Pinpoint the cell where the given text exists, returning its (x, y) midpoint coordinate. 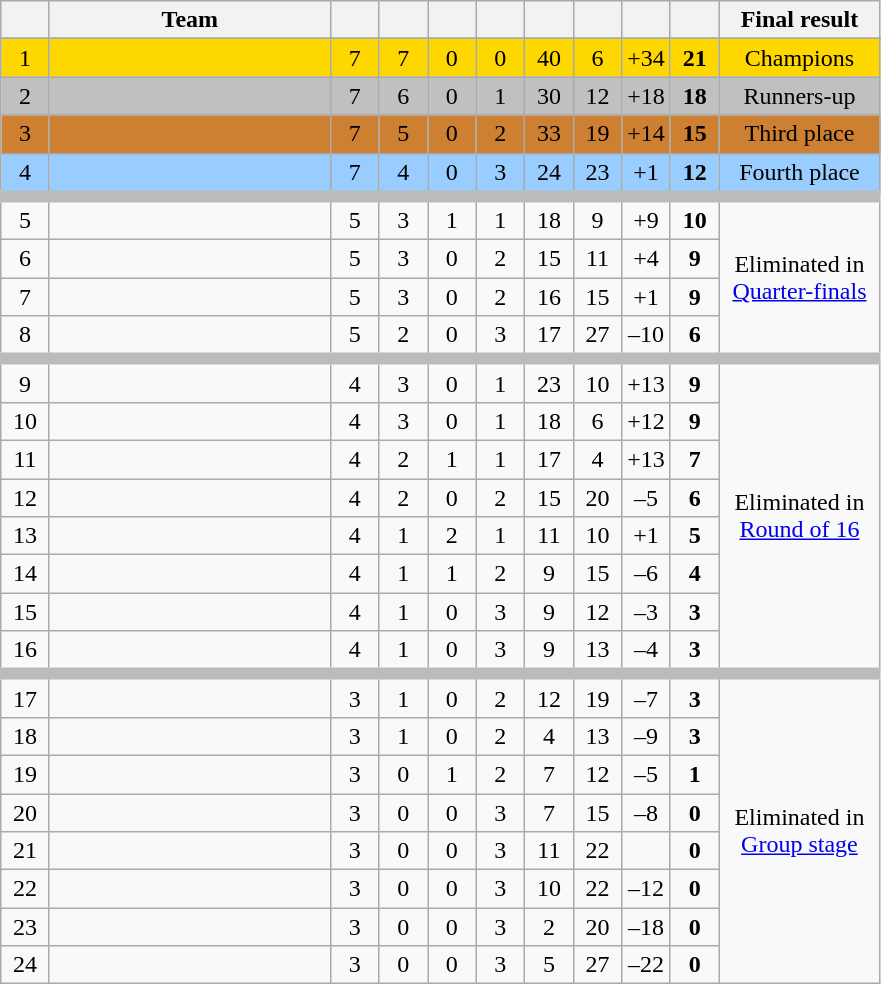
–9 (646, 736)
33 (550, 134)
–18 (646, 927)
8 (26, 338)
–6 (646, 574)
Fourth place (800, 174)
Champions (800, 58)
–22 (646, 965)
+34 (646, 58)
+14 (646, 134)
+4 (646, 259)
Team (190, 20)
–10 (646, 338)
Runners-up (800, 96)
+18 (646, 96)
Final result (800, 20)
+12 (646, 421)
Eliminated in Round of 16 (800, 516)
14 (26, 574)
Eliminated in Group stage (800, 829)
40 (550, 58)
Third place (800, 134)
–7 (646, 696)
+9 (646, 218)
–4 (646, 652)
–12 (646, 889)
–8 (646, 813)
30 (550, 96)
–3 (646, 612)
Eliminated in Quarter-finals (800, 278)
